Scan for the cell matching the given text and deliver its [X, Y] coordinate at center. 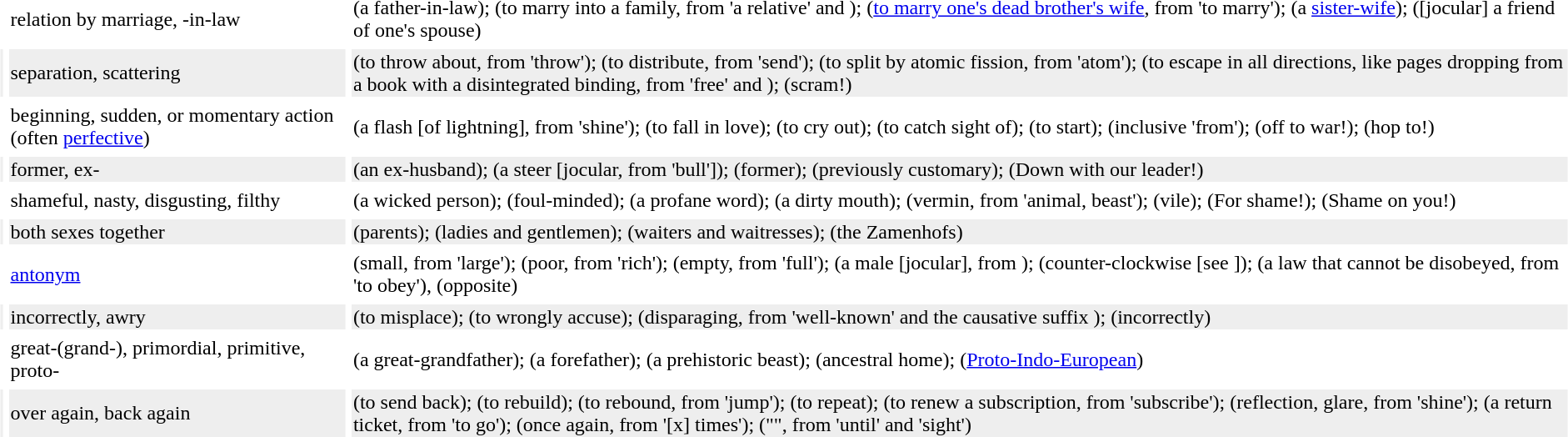
separation, scattering [177, 73]
incorrectly, awry [177, 317]
both sexes together [177, 232]
great-(grand-), primordial, primitive, proto- [177, 359]
(a great-grandfather); (a forefather); (a prehistoric beast); (ancestral home); (Proto-Indo-European) [960, 359]
beginning, sudden, or momentary action (often perfective) [177, 127]
over again, back again [177, 414]
antonym [177, 274]
(parents); (ladies and gentlemen); (waiters and waitresses); (the Zamenhofs) [960, 232]
shameful, nasty, disgusting, filthy [177, 201]
former, ex- [177, 169]
(an ex-husband); (a steer [jocular, from 'bull']); (former); (previously customary); (Down with our leader!) [960, 169]
(a wicked person); (foul-minded); (a profane word); (a dirty mouth); (vermin, from 'animal, beast'); (vile); (For shame!); (Shame on you!) [960, 201]
(to misplace); (to wrongly accuse); (disparaging, from 'well-known' and the causative suffix ); (incorrectly) [960, 317]
